Extract the [X, Y] coordinate from the center of the cell holding the provided text.  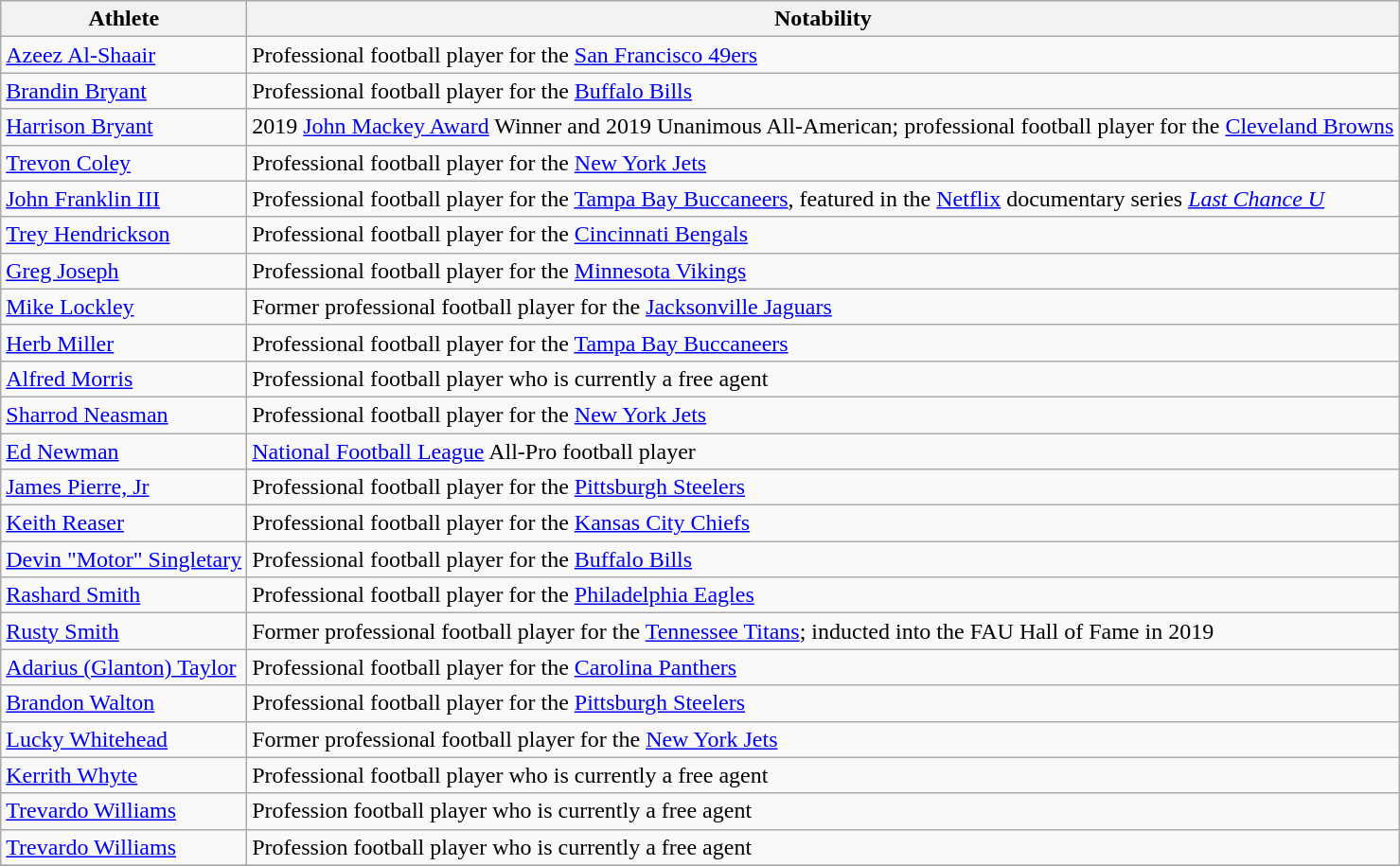
Sharrod Neasman [124, 415]
Azeez Al-Shaair [124, 55]
Adarius (Glanton) Taylor [124, 667]
James Pierre, Jr [124, 487]
Professional football player for the Philadelphia Eagles [824, 595]
Former professional football player for the Jacksonville Jaguars [824, 307]
Professional football player for the Cincinnati Bengals [824, 235]
Professional football player for the Tampa Bay Buccaneers [824, 343]
Mike Lockley [124, 307]
Alfred Morris [124, 379]
Former professional football player for the Tennessee Titans; inducted into the FAU Hall of Fame in 2019 [824, 631]
Former professional football player for the New York Jets [824, 739]
Devin "Motor" Singletary [124, 559]
Trey Hendrickson [124, 235]
Professional football player for the Minnesota Vikings [824, 271]
National Football League All-Pro football player [824, 451]
Keith Reaser [124, 523]
Trevon Coley [124, 163]
Professional football player for the San Francisco 49ers [824, 55]
Ed Newman [124, 451]
Harrison Bryant [124, 127]
Kerrith Whyte [124, 775]
Rashard Smith [124, 595]
Professional football player for the Tampa Bay Buccaneers, featured in the Netflix documentary series Last Chance U [824, 199]
Professional football player for the Carolina Panthers [824, 667]
Athlete [124, 19]
Rusty Smith [124, 631]
Notability [824, 19]
Herb Miller [124, 343]
John Franklin III [124, 199]
Brandon Walton [124, 703]
Lucky Whitehead [124, 739]
Brandin Bryant [124, 91]
Greg Joseph [124, 271]
Professional football player for the Kansas City Chiefs [824, 523]
2019 John Mackey Award Winner and 2019 Unanimous All-American; professional football player for the Cleveland Browns [824, 127]
